Extract the [X, Y] coordinate from the center of the cell holding the provided text.  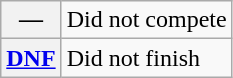
— [31, 20]
Did not finish [146, 58]
DNF [31, 58]
Did not compete [146, 20]
